Scan for the cell matching the given text and deliver its [X, Y] coordinate at center. 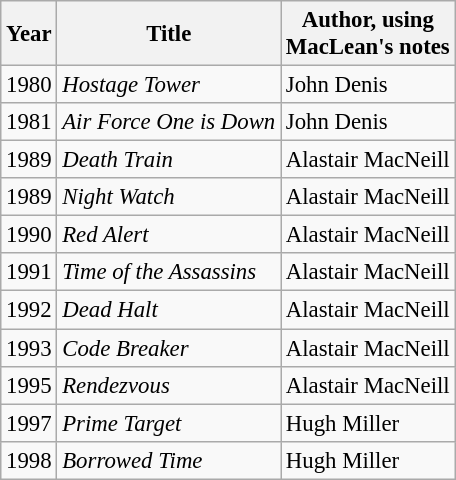
Rendezvous [169, 385]
Prime Target [169, 423]
1995 [29, 385]
Borrowed Time [169, 460]
1981 [29, 122]
Red Alert [169, 235]
Author, usingMacLean's notes [368, 34]
Hostage Tower [169, 85]
1990 [29, 235]
1998 [29, 460]
Year [29, 34]
Title [169, 34]
Air Force One is Down [169, 122]
1993 [29, 348]
Dead Halt [169, 310]
1980 [29, 85]
Death Train [169, 160]
1992 [29, 310]
Night Watch [169, 197]
1991 [29, 273]
Time of the Assassins [169, 273]
Code Breaker [169, 348]
1997 [29, 423]
